Find where the given text appears and provide that cell's center as (x, y) coordinate. 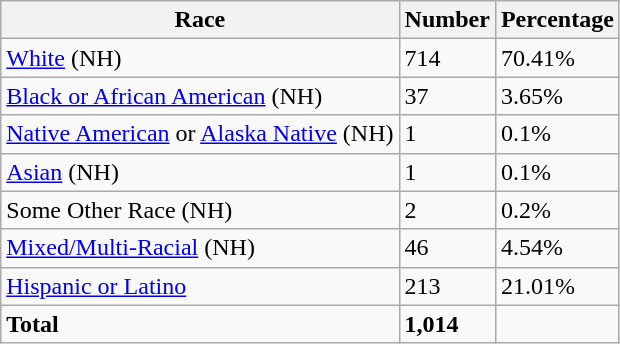
Number (447, 20)
Total (200, 324)
Mixed/Multi-Racial (NH) (200, 248)
Some Other Race (NH) (200, 210)
1,014 (447, 324)
White (NH) (200, 58)
21.01% (557, 286)
4.54% (557, 248)
3.65% (557, 96)
46 (447, 248)
Race (200, 20)
70.41% (557, 58)
0.2% (557, 210)
Asian (NH) (200, 172)
Black or African American (NH) (200, 96)
714 (447, 58)
2 (447, 210)
213 (447, 286)
Percentage (557, 20)
Native American or Alaska Native (NH) (200, 134)
Hispanic or Latino (200, 286)
37 (447, 96)
